Pinpoint the cell where the given text exists, returning its [X, Y] midpoint coordinate. 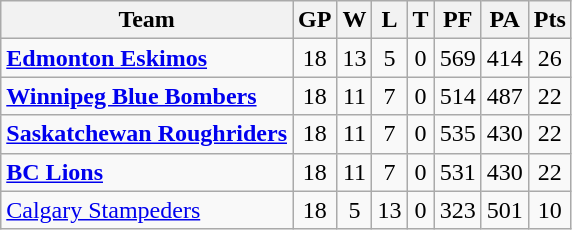
569 [458, 58]
26 [550, 58]
Edmonton Eskimos [147, 58]
Saskatchewan Roughriders [147, 134]
PA [504, 20]
BC Lions [147, 172]
W [354, 20]
Winnipeg Blue Bombers [147, 96]
323 [458, 210]
Pts [550, 20]
531 [458, 172]
L [390, 20]
514 [458, 96]
GP [315, 20]
414 [504, 58]
T [420, 20]
PF [458, 20]
535 [458, 134]
Team [147, 20]
501 [504, 210]
Calgary Stampeders [147, 210]
487 [504, 96]
10 [550, 210]
